Provide the [x, y] coordinate of the cell's center where the given text is located.  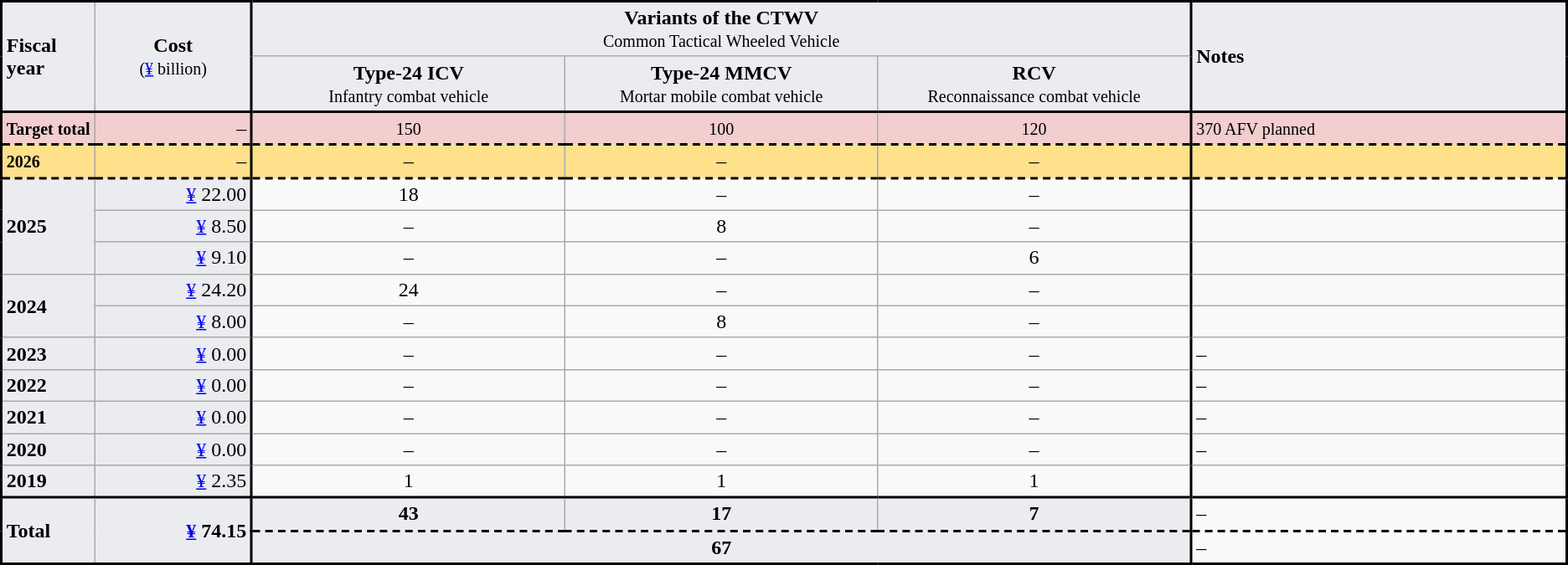
2025 [49, 226]
Total [49, 531]
24 [409, 290]
2026 [49, 162]
¥ 24.20 [174, 290]
Notes [1379, 57]
2020 [49, 449]
120 [1034, 128]
7 [1034, 514]
370 AFV planned [1379, 128]
¥ 9.10 [174, 258]
Type-24 ICVInfantry combat vehicle [409, 84]
¥ 22.00 [174, 194]
2023 [49, 353]
RCVReconnaissance combat vehicle [1034, 84]
Variants of the CTWVCommon Tactical Wheeled Vehicle [722, 29]
2019 [49, 482]
2021 [49, 417]
¥ 8.50 [174, 226]
150 [409, 128]
43 [409, 514]
100 [721, 128]
17 [721, 514]
Cost(¥ billion) [174, 57]
Fiscal year [49, 57]
6 [1034, 258]
Type-24 MMCVMortar mobile combat vehicle [721, 84]
67 [722, 547]
2022 [49, 385]
¥ 74.15 [174, 531]
¥ 2.35 [174, 482]
Target total [49, 128]
¥ 8.00 [174, 321]
18 [409, 194]
2024 [49, 306]
